Capture the cell that displays the provided text and extract its [x, y] central coordinate. 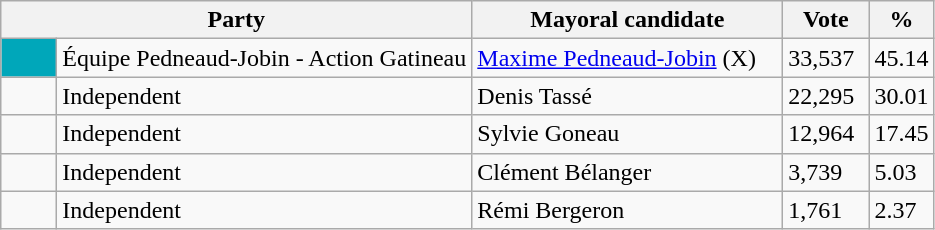
33,537 [826, 58]
Rémi Bergeron [628, 210]
30.01 [902, 96]
22,295 [826, 96]
1,761 [826, 210]
Équipe Pedneaud-Jobin - Action Gatineau [264, 58]
Vote [826, 20]
3,739 [826, 172]
12,964 [826, 134]
Denis Tassé [628, 96]
Maxime Pedneaud-Jobin (X) [628, 58]
5.03 [902, 172]
Mayoral candidate [628, 20]
45.14 [902, 58]
Sylvie Goneau [628, 134]
17.45 [902, 134]
Party [236, 20]
Clément Bélanger [628, 172]
% [902, 20]
2.37 [902, 210]
